Output the (X, Y) coordinate of the center of the cell containing the given text.  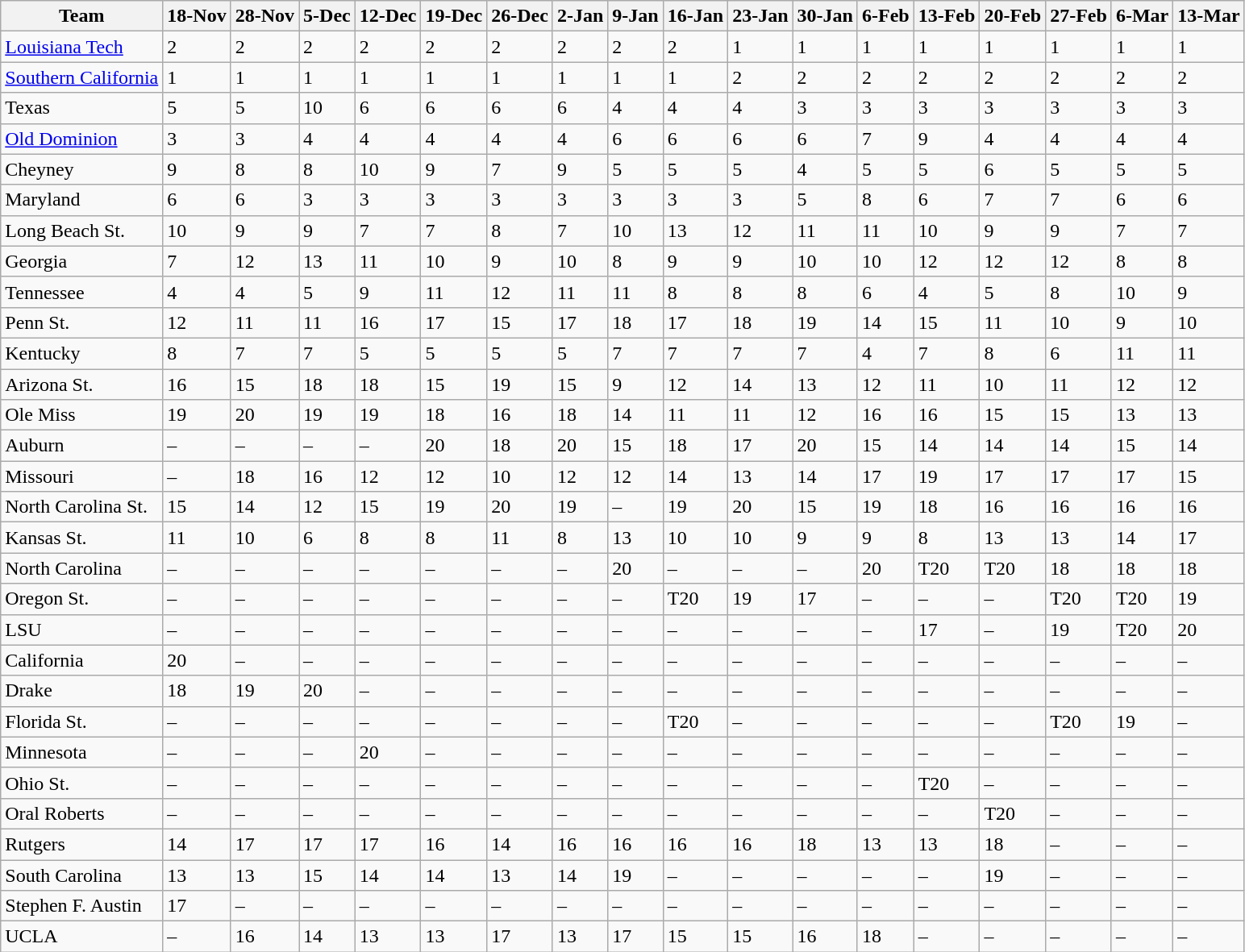
Florida St. (82, 721)
Rutgers (82, 844)
South Carolina (82, 875)
6-Mar (1142, 16)
Louisiana Tech (82, 47)
Ole Miss (82, 415)
30-Jan (825, 16)
Arizona St. (82, 385)
North Carolina St. (82, 507)
28-Nov (264, 16)
27-Feb (1079, 16)
5-Dec (327, 16)
12-Dec (388, 16)
19-Dec (454, 16)
18-Nov (197, 16)
Oregon St. (82, 599)
Old Dominion (82, 139)
23-Jan (760, 16)
California (82, 660)
Tennessee (82, 292)
Drake (82, 691)
North Carolina (82, 568)
Kansas St. (82, 538)
2-Jan (580, 16)
LSU (82, 630)
Long Beach St. (82, 231)
Ohio St. (82, 783)
13-Feb (947, 16)
Auburn (82, 446)
Cheyney (82, 169)
26-Dec (520, 16)
20-Feb (1013, 16)
Kentucky (82, 353)
Team (82, 16)
6-Feb (885, 16)
Penn St. (82, 322)
Oral Roberts (82, 813)
Minnesota (82, 752)
Southern California (82, 77)
13-Mar (1209, 16)
16-Jan (695, 16)
9-Jan (635, 16)
UCLA (82, 937)
Maryland (82, 200)
Stephen F. Austin (82, 906)
Texas (82, 108)
Georgia (82, 261)
Missouri (82, 476)
